Capture the cell that displays the provided text and extract its (X, Y) central coordinate. 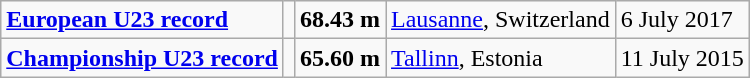
Lausanne, Switzerland (501, 20)
68.43 m (340, 20)
6 July 2017 (682, 20)
Tallinn, Estonia (501, 58)
11 July 2015 (682, 58)
European U23 record (142, 20)
Championship U23 record (142, 58)
65.60 m (340, 58)
